Provide the [x, y] coordinate of the cell's center where the given text is located.  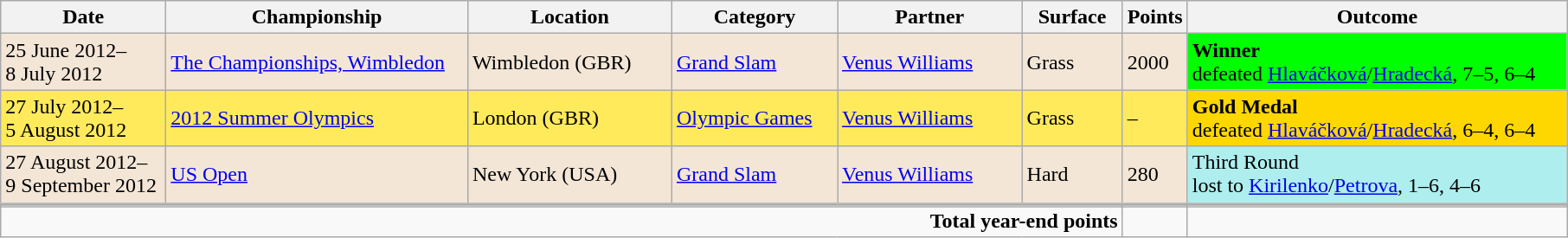
Wimbledon (GBR) [569, 62]
The Championships, Wimbledon [317, 62]
Outcome [1378, 17]
London (GBR) [569, 118]
Winner defeated Hlaváčková/Hradecká, 7–5, 6–4 [1378, 62]
Gold Medal defeated Hlaváčková/Hradecká, 6–4, 6–4 [1378, 118]
Third Round lost to Kirilenko/Petrova, 1–6, 4–6 [1378, 175]
Category [755, 17]
Partner [930, 17]
Championship [317, 17]
2000 [1154, 62]
280 [1154, 175]
Hard [1072, 175]
Date [83, 17]
27 August 2012–9 September 2012 [83, 175]
Location [569, 17]
US Open [317, 175]
– [1154, 118]
25 June 2012–8 July 2012 [83, 62]
2012 Summer Olympics [317, 118]
Olympic Games [755, 118]
Total year-end points [562, 221]
Surface [1072, 17]
New York (USA) [569, 175]
27 July 2012–5 August 2012 [83, 118]
Points [1154, 17]
